Scan for the cell matching the given text and deliver its (X, Y) coordinate at center. 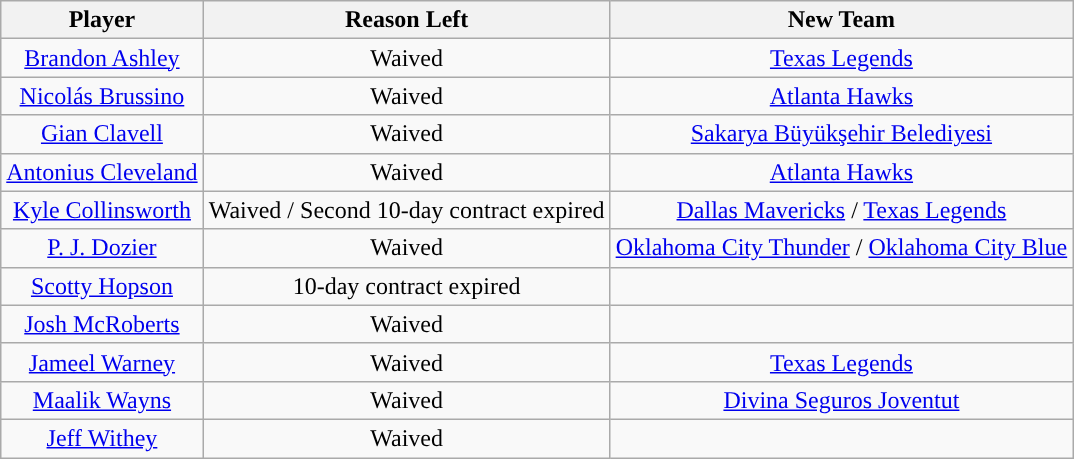
New Team (842, 20)
Antonius Cleveland (102, 172)
Josh McRoberts (102, 324)
Jeff Withey (102, 438)
P. J. Dozier (102, 248)
Oklahoma City Thunder / Oklahoma City Blue (842, 248)
Dallas Mavericks / Texas Legends (842, 210)
Jameel Warney (102, 362)
Divina Seguros Joventut (842, 400)
10-day contract expired (406, 286)
Kyle Collinsworth (102, 210)
Brandon Ashley (102, 58)
Nicolás Brussino (102, 96)
Waived / Second 10-day contract expired (406, 210)
Sakarya Büyükşehir Belediyesi (842, 134)
Gian Clavell (102, 134)
Maalik Wayns (102, 400)
Scotty Hopson (102, 286)
Player (102, 20)
Reason Left (406, 20)
